Find where the given text appears and provide that cell's center as (X, Y) coordinate. 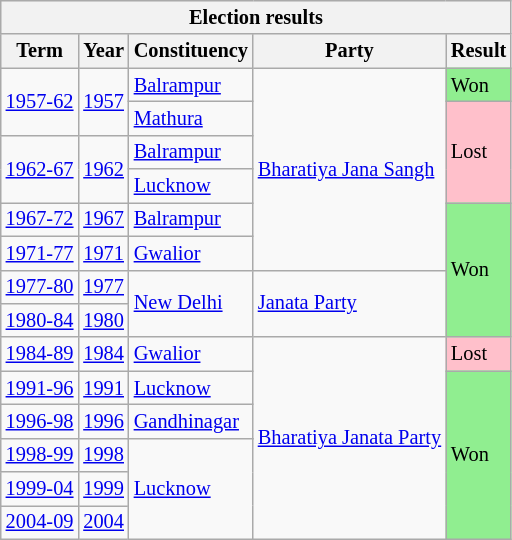
2004-09 (40, 522)
Result (478, 51)
1996-98 (40, 421)
1967 (103, 219)
1999 (103, 489)
Year (103, 51)
1957 (103, 102)
1980-84 (40, 320)
2004 (103, 522)
1996 (103, 421)
1998-99 (40, 455)
1984 (103, 354)
Janata Party (350, 304)
Gandhinagar (191, 421)
1971-77 (40, 253)
1957-62 (40, 102)
1967-72 (40, 219)
1998 (103, 455)
1971 (103, 253)
1962-67 (40, 168)
Constituency (191, 51)
Term (40, 51)
1980 (103, 320)
Party (350, 51)
1977-80 (40, 287)
1962 (103, 168)
1999-04 (40, 489)
1991-96 (40, 388)
New Delhi (191, 304)
1984-89 (40, 354)
1991 (103, 388)
1977 (103, 287)
Bharatiya Janata Party (350, 438)
Mathura (191, 118)
Bharatiya Jana Sangh (350, 169)
Election results (256, 17)
